Return (x, y) of the center of cell containing provided text 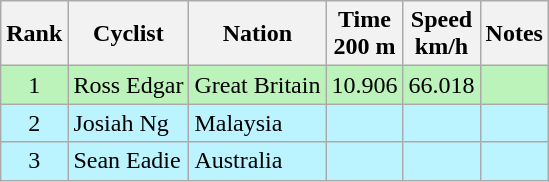
Cyclist (128, 34)
66.018 (442, 85)
Time200 m (364, 34)
10.906 (364, 85)
Rank (34, 34)
Speedkm/h (442, 34)
Great Britain (258, 85)
3 (34, 161)
Josiah Ng (128, 123)
2 (34, 123)
1 (34, 85)
Sean Eadie (128, 161)
Nation (258, 34)
Ross Edgar (128, 85)
Australia (258, 161)
Notes (514, 34)
Malaysia (258, 123)
